Provide the [X, Y] coordinate of the cell's center where the given text is located.  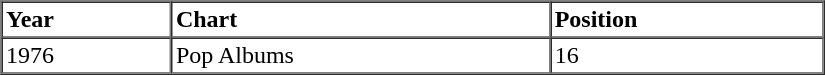
Chart [360, 20]
1976 [87, 56]
Year [87, 20]
Pop Albums [360, 56]
16 [686, 56]
Position [686, 20]
